Find where the given text appears and provide that cell's center as (X, Y) coordinate. 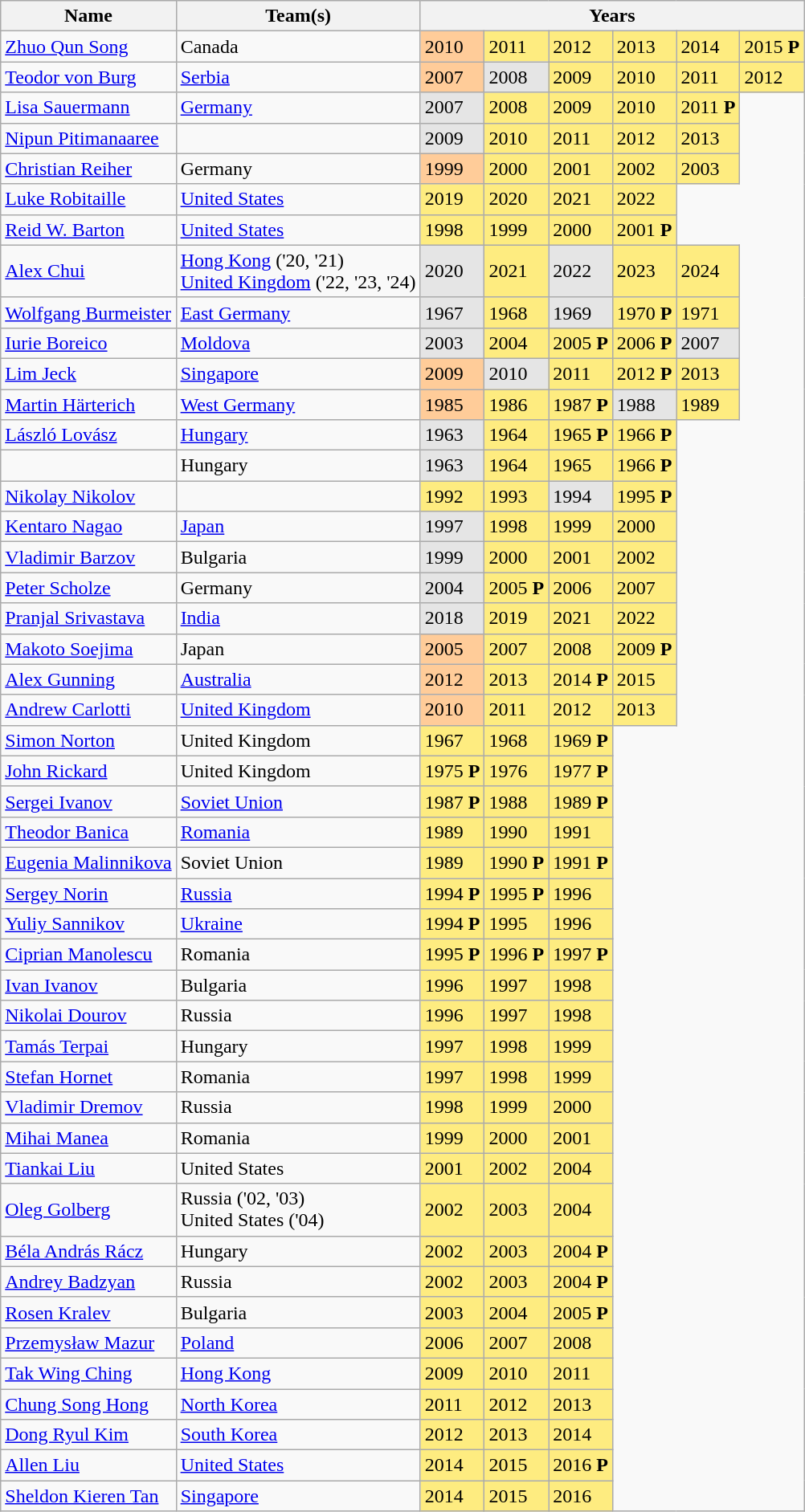
Vladimir Barzov (88, 557)
Stefan Hornet (88, 1077)
1975 P (452, 771)
Team(s) (298, 16)
1990 (517, 832)
Teodor von Burg (88, 77)
Hong Kong (298, 1373)
Allen Liu (88, 1465)
2009 P (644, 649)
Nikolai Dourov (88, 1016)
Alex Chui (88, 271)
Australia (298, 679)
John Rickard (88, 771)
1993 (517, 496)
Luke Robitaille (88, 199)
East Germany (298, 312)
Vladimir Dremov (88, 1107)
1965 (581, 466)
2023 (644, 271)
Chung Song Hong (88, 1404)
Rosen Kralev (88, 1312)
Reid W. Barton (88, 230)
Simon Norton (88, 740)
2024 (709, 271)
Years (612, 16)
Wolfgang Burmeister (88, 312)
2018 (452, 618)
Ciprian Manolescu (88, 955)
1990 P (517, 862)
1991 P (581, 862)
1970 P (644, 312)
1985 (452, 404)
Sergey Norin (88, 894)
Nikolay Nikolov (88, 496)
1965 P (581, 435)
László Lovász (88, 435)
Eugenia Malinnikova (88, 862)
Poland (298, 1343)
Dong Ryul Kim (88, 1435)
2011 P (709, 108)
Tak Wing Ching (88, 1373)
North Korea (298, 1404)
2015 P (772, 47)
Name (88, 16)
2016 (581, 1496)
1986 (517, 404)
West Germany (298, 404)
1996 P (517, 955)
Ukraine (298, 924)
India (298, 618)
Yuliy Sannikov (88, 924)
Canada (298, 47)
Andrew Carlotti (88, 710)
Hong Kong ('20, '21) United Kingdom ('22, '23, '24) (298, 271)
Theodor Banica (88, 832)
1994 (581, 496)
Moldova (298, 343)
Zhuo Qun Song (88, 47)
2016 P (581, 1465)
1995 (517, 924)
1976 (517, 771)
Alex Gunning (88, 679)
Béla András Rácz (88, 1251)
2001 P (644, 230)
Przemysław Mazur (88, 1343)
Kentaro Nagao (88, 527)
1969 P (581, 740)
Serbia (298, 77)
2012 P (644, 373)
1989 P (581, 801)
Oleg Golberg (88, 1209)
Andrey Badzyan (88, 1282)
Peter Scholze (88, 588)
2005 (452, 649)
Mihai Manea (88, 1138)
2014 P (581, 679)
Nipun Pitimanaaree (88, 138)
Makoto Soejima (88, 649)
Iurie Boreico (88, 343)
1971 (709, 312)
1992 (452, 496)
Lim Jeck (88, 373)
Sheldon Kieren Tan (88, 1496)
Sergei Ivanov (88, 801)
Ivan Ivanov (88, 985)
1991 (581, 832)
South Korea (298, 1435)
Martin Härterich (88, 404)
Pranjal Srivastava (88, 618)
1977 P (581, 771)
1997 P (581, 955)
Tiankai Liu (88, 1168)
1969 (581, 312)
Russia ('02, '03) United States ('04) (298, 1209)
2006 P (644, 343)
Tamás Terpai (88, 1046)
Lisa Sauermann (88, 108)
Christian Reiher (88, 169)
